Extract the (x, y) coordinate from the center of the cell holding the provided text.  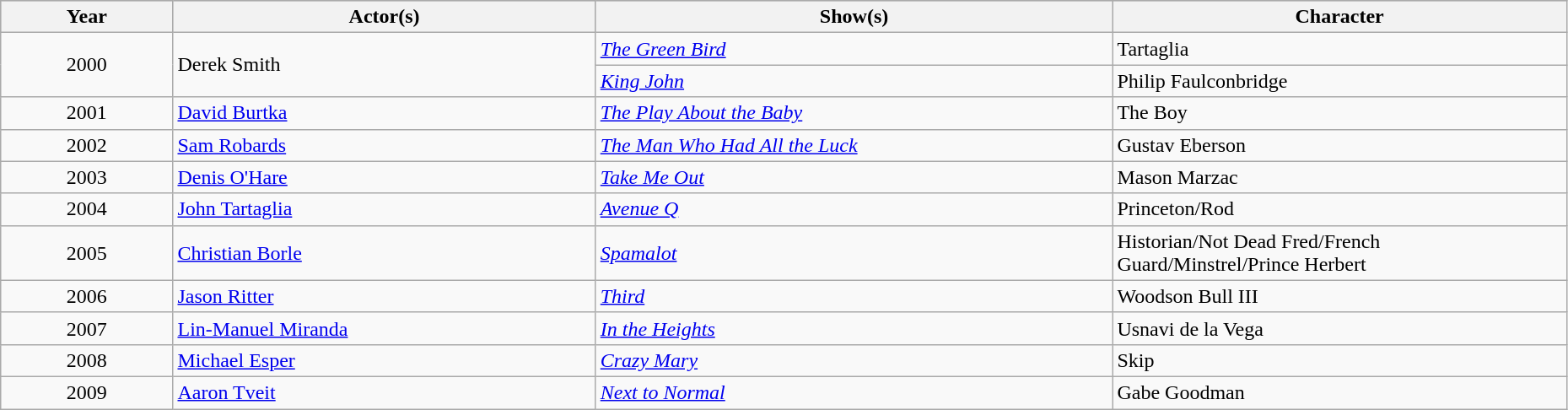
2005 (87, 253)
2007 (87, 328)
2009 (87, 392)
2003 (87, 177)
Crazy Mary (854, 360)
Derek Smith (385, 65)
King John (854, 81)
2001 (87, 113)
Gabe Goodman (1339, 392)
John Tartaglia (385, 209)
2008 (87, 360)
The Green Bird (854, 49)
Avenue Q (854, 209)
Philip Faulconbridge (1339, 81)
The Play About the Baby (854, 113)
Historian/Not Dead Fred/French Guard/Minstrel/Prince Herbert (1339, 253)
Take Me Out (854, 177)
Mason Marzac (1339, 177)
Character (1339, 17)
Usnavi de la Vega (1339, 328)
Skip (1339, 360)
2002 (87, 145)
Gustav Eberson (1339, 145)
Lin-Manuel Miranda (385, 328)
David Burtka (385, 113)
Michael Esper (385, 360)
Princeton/Rod (1339, 209)
The Man Who Had All the Luck (854, 145)
Next to Normal (854, 392)
2004 (87, 209)
Third (854, 296)
Tartaglia (1339, 49)
Woodson Bull III (1339, 296)
Show(s) (854, 17)
Year (87, 17)
In the Heights (854, 328)
2006 (87, 296)
Actor(s) (385, 17)
Spamalot (854, 253)
Sam Robards (385, 145)
Christian Borle (385, 253)
Denis O'Hare (385, 177)
The Boy (1339, 113)
Jason Ritter (385, 296)
2000 (87, 65)
Aaron Tveit (385, 392)
